Search for the cell housing the specified text and yield its (x, y) center coordinate. 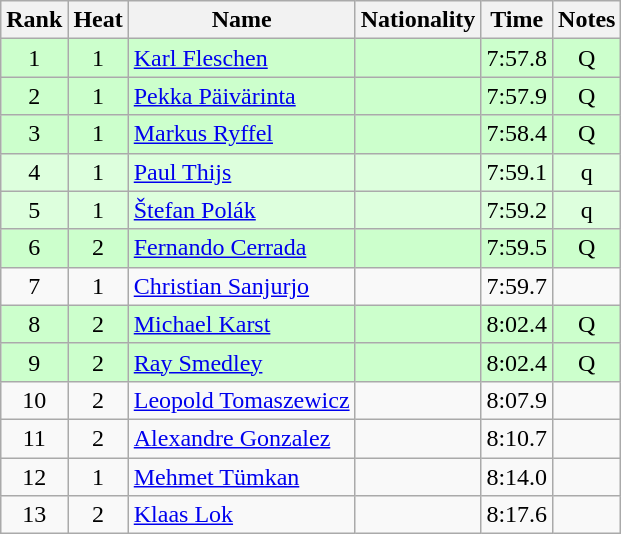
Name (242, 20)
Christian Sanjurjo (242, 286)
Mehmet Tümkan (242, 477)
4 (34, 172)
Karl Fleschen (242, 58)
Notes (587, 20)
8:10.7 (517, 438)
Alexandre Gonzalez (242, 438)
7:58.4 (517, 134)
Nationality (418, 20)
Michael Karst (242, 324)
Ray Smedley (242, 362)
11 (34, 438)
Time (517, 20)
7:59.7 (517, 286)
3 (34, 134)
Leopold Tomaszewicz (242, 400)
7:59.5 (517, 248)
Rank (34, 20)
13 (34, 515)
8 (34, 324)
Heat (98, 20)
8:07.9 (517, 400)
Pekka Päivärinta (242, 96)
5 (34, 210)
Markus Ryffel (242, 134)
8:17.6 (517, 515)
7:57.8 (517, 58)
12 (34, 477)
7 (34, 286)
Paul Thijs (242, 172)
7:59.2 (517, 210)
Štefan Polák (242, 210)
6 (34, 248)
7:57.9 (517, 96)
Klaas Lok (242, 515)
8:14.0 (517, 477)
7:59.1 (517, 172)
10 (34, 400)
Fernando Cerrada (242, 248)
9 (34, 362)
